Capture the cell that displays the provided text and extract its (X, Y) central coordinate. 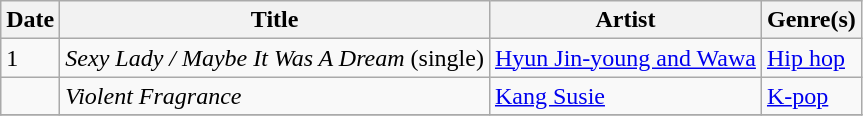
Genre(s) (811, 20)
Sexy Lady / Maybe It Was A Dream (single) (275, 58)
Artist (625, 20)
Kang Susie (625, 96)
K-pop (811, 96)
Hyun Jin-young and Wawa (625, 58)
Title (275, 20)
1 (30, 58)
Date (30, 20)
Violent Fragrance (275, 96)
Hip hop (811, 58)
